Pinpoint the cell where the given text exists, returning its [X, Y] midpoint coordinate. 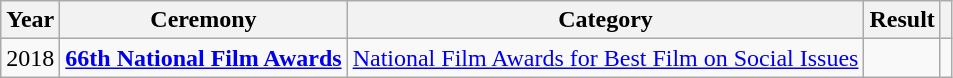
Ceremony [204, 20]
66th National Film Awards [204, 58]
2018 [30, 58]
National Film Awards for Best Film on Social Issues [606, 58]
Result [902, 20]
Year [30, 20]
Category [606, 20]
